Capture the cell that displays the provided text and extract its (x, y) central coordinate. 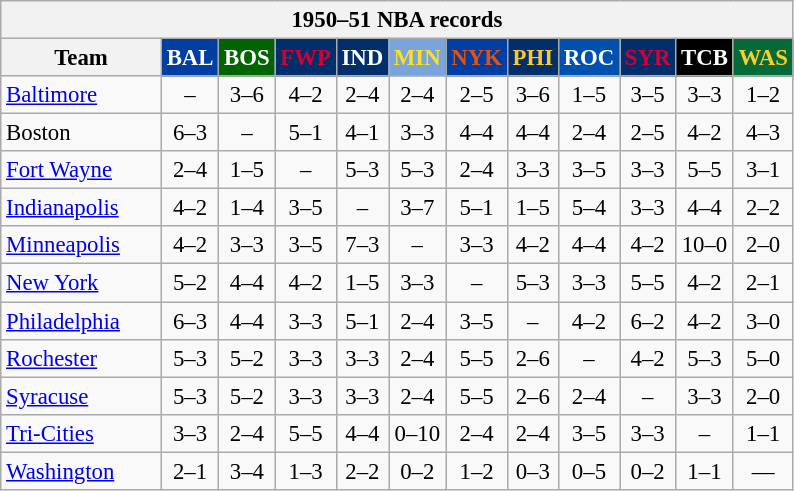
TCB (704, 58)
IND (362, 58)
NYK (476, 58)
3–4 (247, 471)
Tri-Cities (82, 433)
3–1 (763, 170)
Philadelphia (82, 321)
Minneapolis (82, 245)
BAL (190, 58)
3–0 (763, 321)
6–2 (648, 321)
Baltimore (82, 95)
1–3 (306, 471)
FWP (306, 58)
3–7 (418, 208)
Fort Wayne (82, 170)
10–0 (704, 245)
— (763, 471)
Team (82, 58)
Indianapolis (82, 208)
Rochester (82, 358)
0–5 (588, 471)
0–10 (418, 433)
5–0 (763, 358)
Syracuse (82, 396)
ROC (588, 58)
0–3 (532, 471)
PHI (532, 58)
MIN (418, 58)
WAS (763, 58)
4–1 (362, 133)
New York (82, 283)
SYR (648, 58)
5–4 (588, 208)
4–3 (763, 133)
7–3 (362, 245)
Boston (82, 133)
1950–51 NBA records (397, 20)
Washington (82, 471)
1–4 (247, 208)
BOS (247, 58)
